Detect which cell encompasses the target text, then output its [x, y] center coordinate. 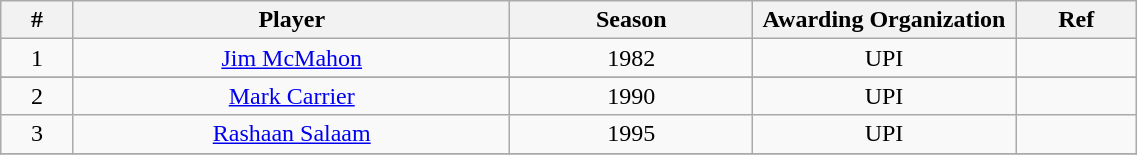
Mark Carrier [291, 96]
Jim McMahon [291, 58]
1990 [631, 96]
Ref [1076, 20]
Player [291, 20]
1982 [631, 58]
Rashaan Salaam [291, 134]
1 [38, 58]
Season [631, 20]
1995 [631, 134]
2 [38, 96]
3 [38, 134]
Awarding Organization [884, 20]
# [38, 20]
